Identify which cell holds the provided text, then report its (x, y) central coordinate. 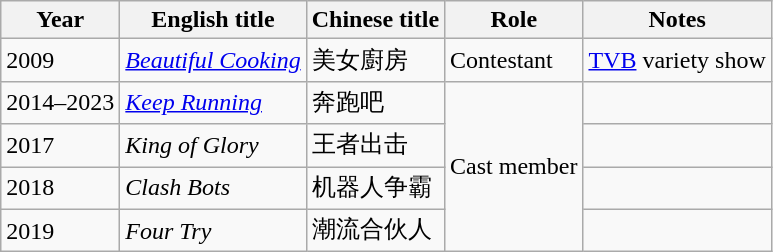
美女廚房 (375, 60)
Year (60, 20)
2017 (60, 146)
Chinese title (375, 20)
王者出击 (375, 146)
King of Glory (213, 146)
2018 (60, 188)
Cast member (514, 166)
奔跑吧 (375, 102)
Clash Bots (213, 188)
2019 (60, 230)
2009 (60, 60)
Role (514, 20)
2014–2023 (60, 102)
Contestant (514, 60)
机器人争霸 (375, 188)
Keep Running (213, 102)
TVB variety show (677, 60)
潮流合伙人 (375, 230)
English title (213, 20)
Four Try (213, 230)
Beautiful Cooking (213, 60)
Notes (677, 20)
